Identify which cell holds the provided text, then report its (x, y) central coordinate. 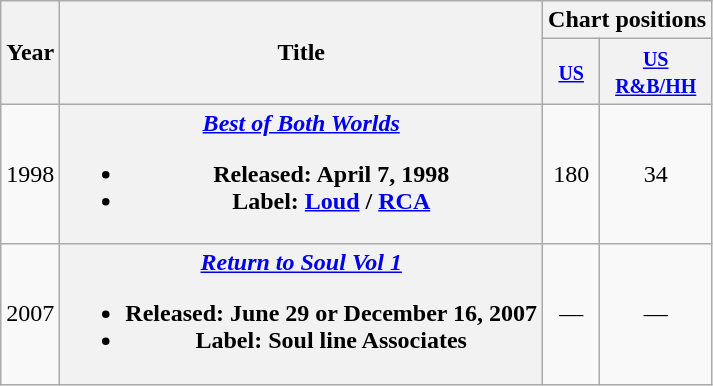
Best of Both WorldsReleased: April 7, 1998Label: Loud / RCA (302, 174)
US (572, 72)
Chart positions (628, 20)
2007 (30, 314)
USR&B/HH (656, 72)
Title (302, 52)
Return to Soul Vol 1Released: June 29 or December 16, 2007Label: Soul line Associates (302, 314)
34 (656, 174)
1998 (30, 174)
Year (30, 52)
180 (572, 174)
